Provide the [X, Y] coordinate of the cell's center where the given text is located.  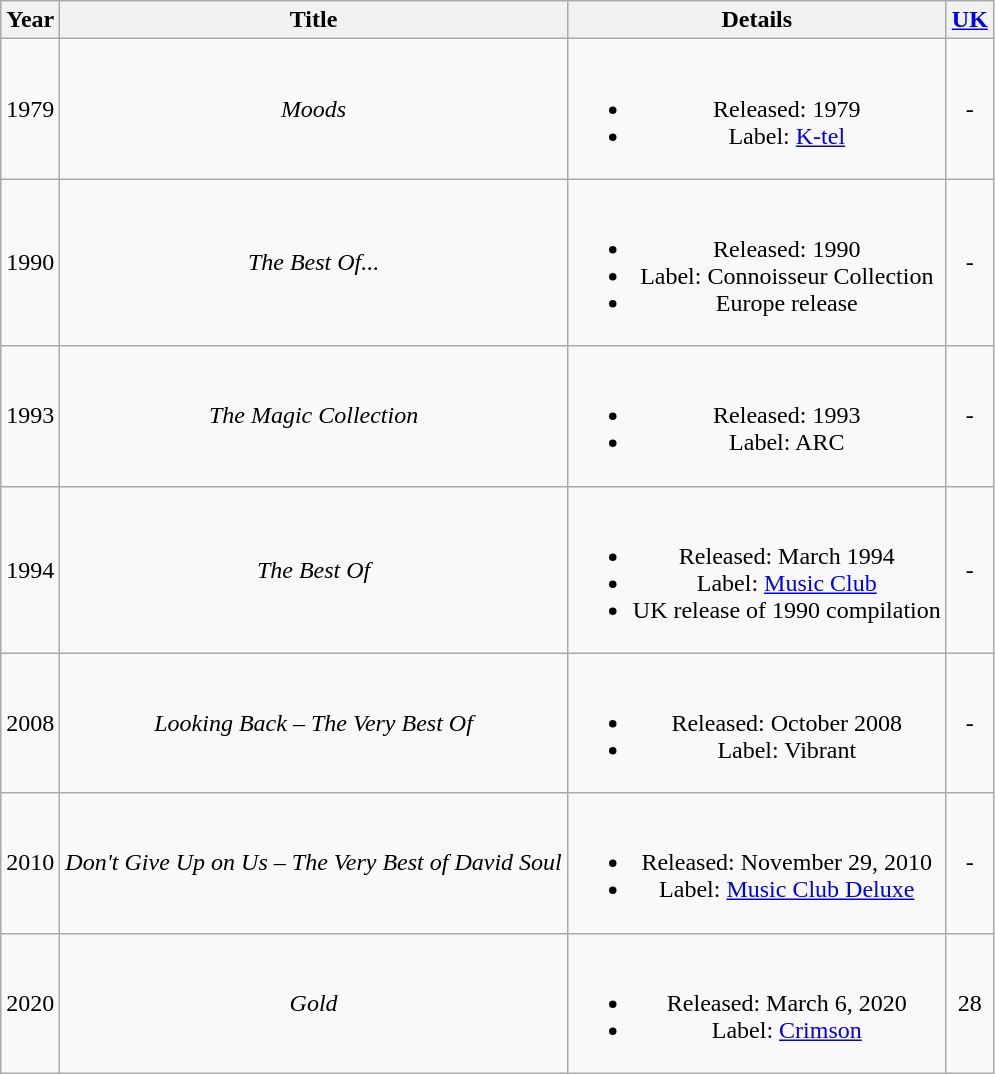
2010 [30, 863]
1994 [30, 570]
Don't Give Up on Us – The Very Best of David Soul [314, 863]
The Magic Collection [314, 416]
1990 [30, 262]
2008 [30, 723]
The Best Of... [314, 262]
Released: November 29, 2010Label: Music Club Deluxe [756, 863]
The Best Of [314, 570]
Details [756, 20]
2020 [30, 1003]
28 [970, 1003]
UK [970, 20]
Released: 1993Label: ARC [756, 416]
Year [30, 20]
Gold [314, 1003]
Released: 1979Label: K-tel [756, 109]
1979 [30, 109]
Title [314, 20]
Released: October 2008Label: Vibrant [756, 723]
Released: March 6, 2020Label: Crimson [756, 1003]
Released: 1990Label: Connoisseur CollectionEurope release [756, 262]
Moods [314, 109]
1993 [30, 416]
Released: March 1994Label: Music ClubUK release of 1990 compilation [756, 570]
Looking Back – The Very Best Of [314, 723]
